Search for the cell housing the specified text and yield its (x, y) center coordinate. 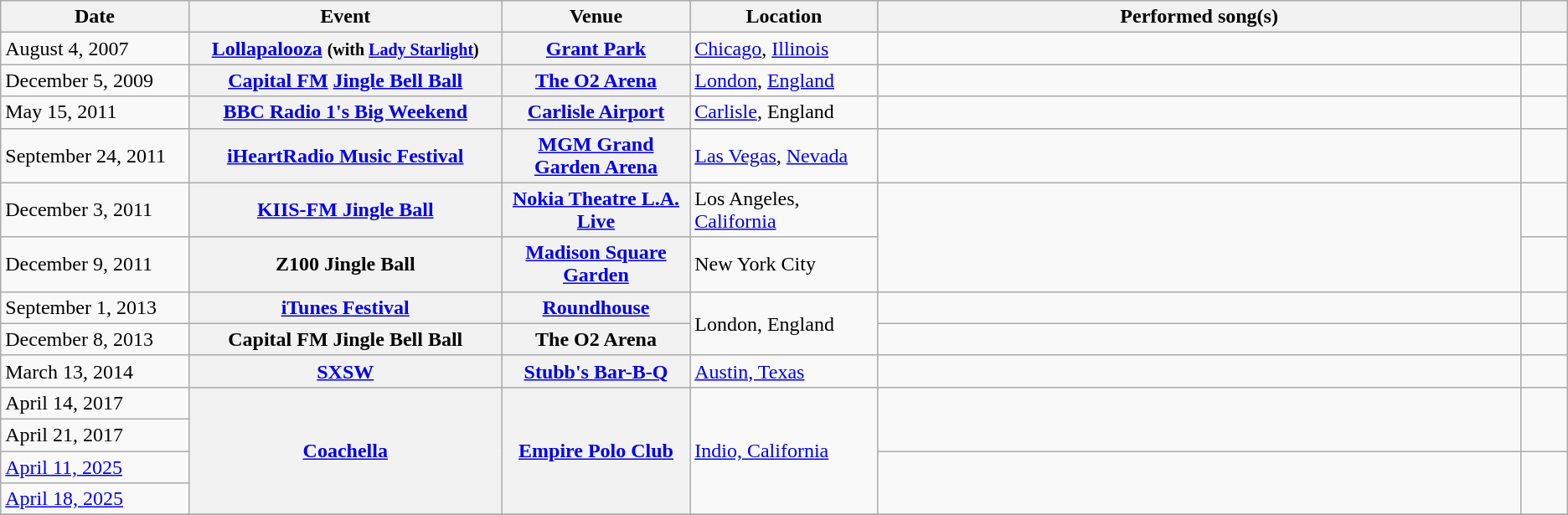
Performed song(s) (1199, 17)
Grant Park (596, 49)
March 13, 2014 (95, 371)
Z100 Jingle Ball (345, 265)
KIIS-FM Jingle Ball (345, 209)
iHeartRadio Music Festival (345, 156)
Indio, California (784, 451)
August 4, 2007 (95, 49)
Chicago, Illinois (784, 49)
Stubb's Bar-B-Q (596, 371)
iTunes Festival (345, 307)
Carlisle Airport (596, 112)
April 21, 2017 (95, 435)
December 5, 2009 (95, 80)
Lollapalooza (with Lady Starlight) (345, 49)
Venue (596, 17)
April 14, 2017 (95, 403)
Los Angeles, California (784, 209)
April 11, 2025 (95, 466)
Las Vegas, Nevada (784, 156)
New York City (784, 265)
Event (345, 17)
Austin, Texas (784, 371)
Empire Polo Club (596, 451)
Roundhouse (596, 307)
December 9, 2011 (95, 265)
Carlisle, England (784, 112)
Coachella (345, 451)
September 24, 2011 (95, 156)
May 15, 2011 (95, 112)
Madison Square Garden (596, 265)
December 3, 2011 (95, 209)
September 1, 2013 (95, 307)
MGM Grand Garden Arena (596, 156)
December 8, 2013 (95, 339)
Location (784, 17)
SXSW (345, 371)
BBC Radio 1's Big Weekend (345, 112)
Date (95, 17)
April 18, 2025 (95, 499)
Nokia Theatre L.A. Live (596, 209)
